From the cell containing the given text, extract its center point as (x, y) coordinate. 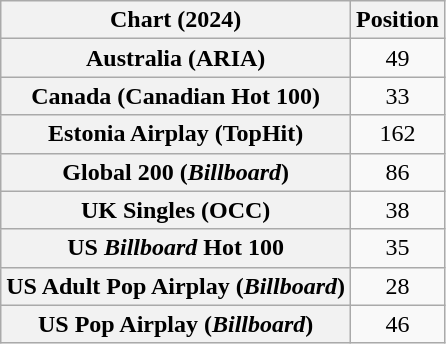
US Billboard Hot 100 (176, 248)
46 (398, 324)
33 (398, 96)
Canada (Canadian Hot 100) (176, 96)
Estonia Airplay (TopHit) (176, 134)
Position (398, 20)
162 (398, 134)
US Adult Pop Airplay (Billboard) (176, 286)
UK Singles (OCC) (176, 210)
Chart (2024) (176, 20)
49 (398, 58)
35 (398, 248)
28 (398, 286)
US Pop Airplay (Billboard) (176, 324)
Global 200 (Billboard) (176, 172)
Australia (ARIA) (176, 58)
38 (398, 210)
86 (398, 172)
